Return the [X, Y] coordinate for the center point of the cell that contains the specified text.  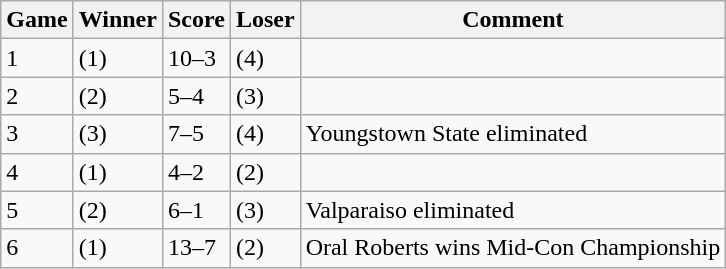
2 [37, 96]
7–5 [196, 134]
4 [37, 172]
5–4 [196, 96]
Loser [265, 20]
Youngstown State eliminated [513, 134]
Game [37, 20]
Oral Roberts wins Mid-Con Championship [513, 248]
Score [196, 20]
Comment [513, 20]
Winner [118, 20]
13–7 [196, 248]
3 [37, 134]
10–3 [196, 58]
Valparaiso eliminated [513, 210]
1 [37, 58]
6 [37, 248]
4–2 [196, 172]
6–1 [196, 210]
5 [37, 210]
